Return the (X, Y) coordinate for the center point of the cell that contains the specified text.  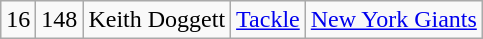
New York Giants (394, 20)
Keith Doggett (157, 20)
148 (60, 20)
16 (18, 20)
Tackle (268, 20)
